Output the (x, y) coordinate of the center of the cell containing the given text.  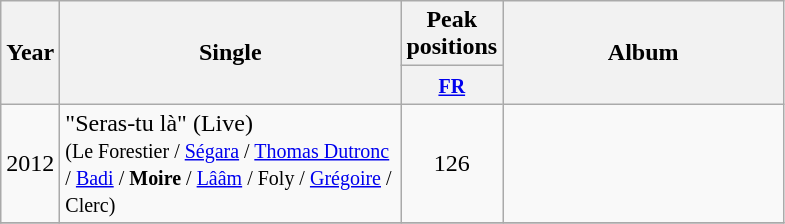
"Seras-tu là" (Live) (Le Forestier / Ségara / Thomas Dutronc / Badi / Moire / Lââm / Foly / Grégoire / Clerc) (230, 164)
Album (644, 52)
Peak positions (452, 34)
FR (452, 85)
126 (452, 164)
Single (230, 52)
Year (30, 52)
2012 (30, 164)
